Locate the cell with the specified text and output its (x, y) center coordinate. 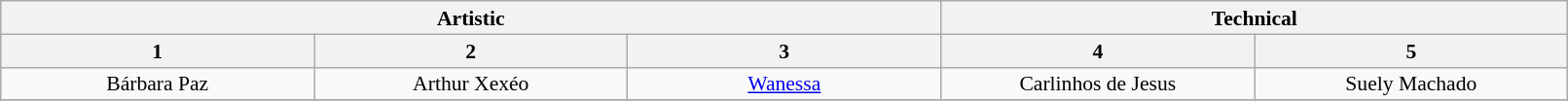
Bárbara Paz (158, 84)
4 (1098, 50)
1 (158, 50)
2 (471, 50)
Artistic (471, 17)
Technical (1255, 17)
Wanessa (784, 84)
3 (784, 50)
5 (1411, 50)
Arthur Xexéo (471, 84)
Suely Machado (1411, 84)
Carlinhos de Jesus (1098, 84)
